Capture the cell that displays the provided text and extract its (X, Y) central coordinate. 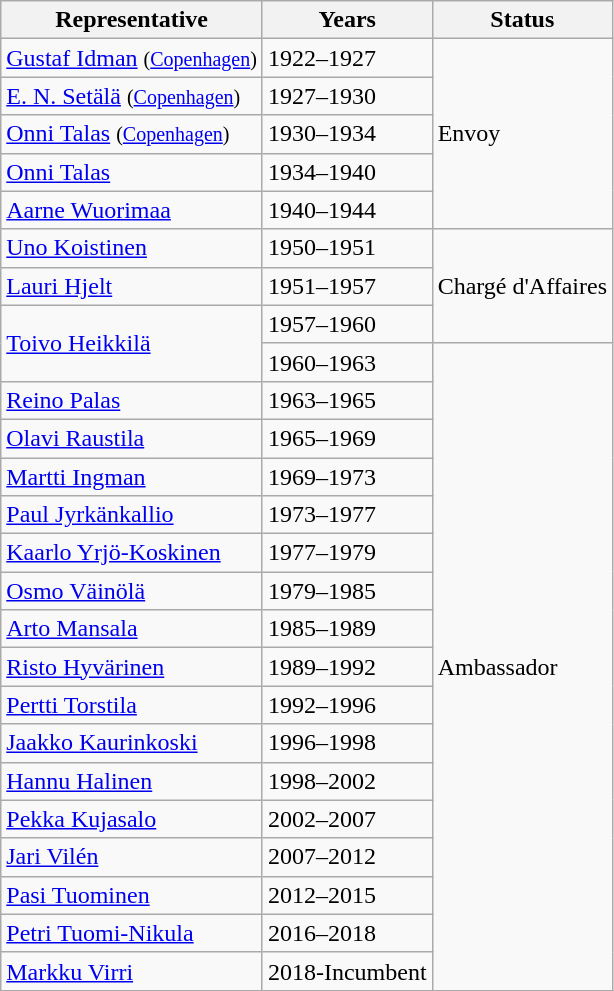
1957–1960 (347, 324)
1965–1969 (347, 438)
1940–1944 (347, 210)
2007–2012 (347, 857)
Martti Ingman (132, 477)
E. N. Setälä (Copenhagen) (132, 96)
1922–1927 (347, 58)
1979–1985 (347, 591)
Arto Mansala (132, 629)
1950–1951 (347, 248)
Chargé d'Affaires (522, 286)
2018-Incumbent (347, 971)
1930–1934 (347, 134)
1989–1992 (347, 667)
Ambassador (522, 666)
1977–1979 (347, 553)
Risto Hyvärinen (132, 667)
Toivo Heikkilä (132, 343)
1992–1996 (347, 705)
Jaakko Kaurinkoski (132, 743)
1985–1989 (347, 629)
Kaarlo Yrjö-Koskinen (132, 553)
Hannu Halinen (132, 781)
Petri Tuomi-Nikula (132, 933)
Years (347, 20)
Onni Talas (132, 172)
1998–2002 (347, 781)
Jari Vilén (132, 857)
2016–2018 (347, 933)
1973–1977 (347, 515)
Representative (132, 20)
Pasi Tuominen (132, 895)
Envoy (522, 134)
Reino Palas (132, 400)
1960–1963 (347, 362)
Uno Koistinen (132, 248)
Status (522, 20)
1969–1973 (347, 477)
1996–1998 (347, 743)
Aarne Wuorimaa (132, 210)
Osmo Väinölä (132, 591)
Pertti Torstila (132, 705)
2002–2007 (347, 819)
1934–1940 (347, 172)
Lauri Hjelt (132, 286)
Markku Virri (132, 971)
Olavi Raustila (132, 438)
Onni Talas (Copenhagen) (132, 134)
2012–2015 (347, 895)
Gustaf Idman (Copenhagen) (132, 58)
1951–1957 (347, 286)
Paul Jyrkänkallio (132, 515)
1927–1930 (347, 96)
1963–1965 (347, 400)
Pekka Kujasalo (132, 819)
